For the text-containing cell, return its midpoint in [x, y] coordinate format. 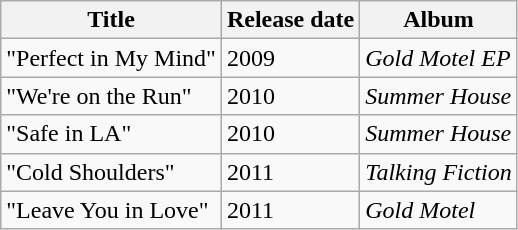
"Perfect in My Mind" [112, 58]
"Cold Shoulders" [112, 172]
"Safe in LA" [112, 134]
2009 [290, 58]
Release date [290, 20]
"We're on the Run" [112, 96]
"Leave You in Love" [112, 210]
Gold Motel [439, 210]
Album [439, 20]
Gold Motel EP [439, 58]
Talking Fiction [439, 172]
Title [112, 20]
